Return [X, Y] of the center of cell containing provided text 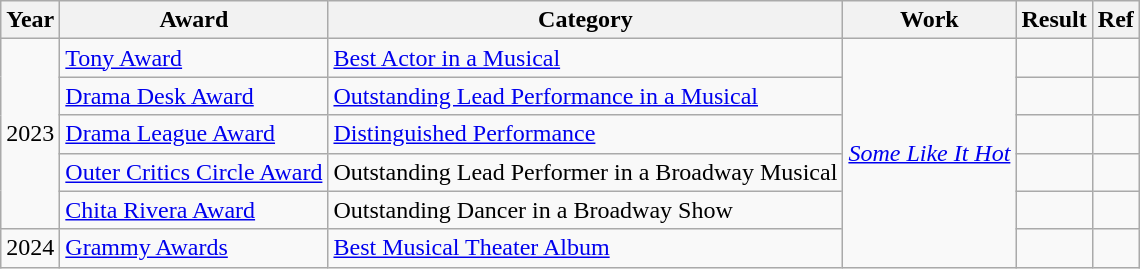
Best Musical Theater Album [586, 248]
Result [1054, 20]
Drama Desk Award [194, 96]
Chita Rivera Award [194, 210]
Outer Critics Circle Award [194, 172]
Category [586, 20]
Tony Award [194, 58]
2023 [30, 134]
Drama League Award [194, 134]
Best Actor in a Musical [586, 58]
Outstanding Dancer in a Broadway Show [586, 210]
Some Like It Hot [930, 153]
Distinguished Performance [586, 134]
2024 [30, 248]
Work [930, 20]
Outstanding Lead Performance in a Musical [586, 96]
Year [30, 20]
Award [194, 20]
Outstanding Lead Performer in a Broadway Musical [586, 172]
Grammy Awards [194, 248]
Ref [1116, 20]
